Capture the cell that displays the provided text and extract its [x, y] central coordinate. 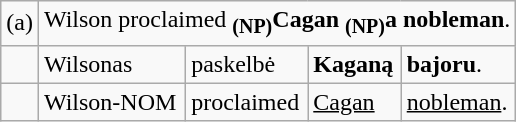
nobleman. [458, 102]
Kaganą [354, 64]
paskelbė [247, 64]
(a) [20, 23]
Wilson-NOM [112, 102]
Wilson proclaimed (NP)Cagan (NP)a nobleman. [276, 23]
proclaimed [247, 102]
Wilsonas [112, 64]
bajoru. [458, 64]
Cagan [354, 102]
